From the cell containing the given text, extract its center point as (x, y) coordinate. 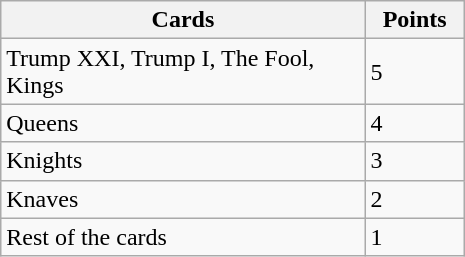
Rest of the cards (183, 237)
4 (414, 123)
Points (414, 20)
1 (414, 237)
Cards (183, 20)
Knaves (183, 199)
Trump XXI, Trump I, The Fool, Kings (183, 72)
3 (414, 161)
5 (414, 72)
2 (414, 199)
Queens (183, 123)
Knights (183, 161)
